Return [X, Y] of the center of cell containing provided text 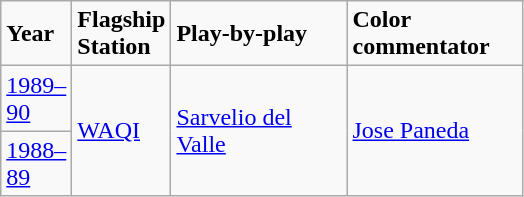
Year [36, 34]
WAQI [122, 131]
Jose Paneda [435, 131]
1989–90 [36, 98]
Flagship Station [122, 34]
Color commentator [435, 34]
Play-by-play [259, 34]
Sarvelio del Valle [259, 131]
1988–89 [36, 164]
